Identify which cell holds the provided text, then report its [x, y] central coordinate. 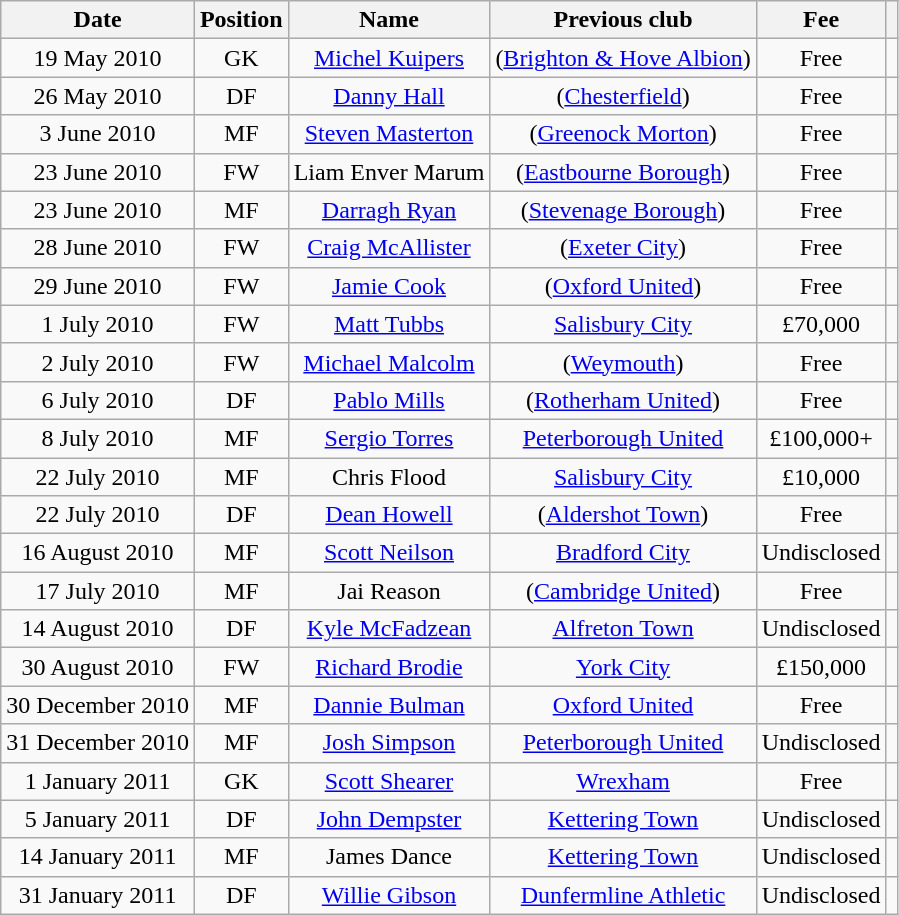
(Exeter City) [623, 248]
Position [241, 20]
14 August 2010 [98, 629]
Jamie Cook [389, 286]
£150,000 [821, 667]
Scott Neilson [389, 553]
Matt Tubbs [389, 324]
30 December 2010 [98, 705]
Craig McAllister [389, 248]
Scott Shearer [389, 781]
2 July 2010 [98, 362]
Michael Malcolm [389, 362]
Wrexham [623, 781]
(Rotherham United) [623, 400]
Dunfermline Athletic [623, 895]
(Greenock Morton) [623, 134]
£10,000 [821, 477]
Date [98, 20]
(Stevenage Borough) [623, 210]
8 July 2010 [98, 438]
Kyle McFadzean [389, 629]
16 August 2010 [98, 553]
£70,000 [821, 324]
John Dempster [389, 819]
York City [623, 667]
3 June 2010 [98, 134]
Willie Gibson [389, 895]
(Weymouth) [623, 362]
30 August 2010 [98, 667]
Richard Brodie [389, 667]
James Dance [389, 857]
19 May 2010 [98, 58]
Bradford City [623, 553]
(Cambridge United) [623, 591]
17 July 2010 [98, 591]
Chris Flood [389, 477]
(Aldershot Town) [623, 515]
Alfreton Town [623, 629]
Josh Simpson [389, 743]
(Chesterfield) [623, 96]
Previous club [623, 20]
£100,000+ [821, 438]
28 June 2010 [98, 248]
31 January 2011 [98, 895]
5 January 2011 [98, 819]
26 May 2010 [98, 96]
Jai Reason [389, 591]
Danny Hall [389, 96]
(Brighton & Hove Albion) [623, 58]
Michel Kuipers [389, 58]
Sergio Torres [389, 438]
Fee [821, 20]
31 December 2010 [98, 743]
Liam Enver Marum [389, 172]
(Oxford United) [623, 286]
Steven Masterton [389, 134]
Name [389, 20]
Dean Howell [389, 515]
Pablo Mills [389, 400]
Dannie Bulman [389, 705]
1 July 2010 [98, 324]
1 January 2011 [98, 781]
(Eastbourne Borough) [623, 172]
Oxford United [623, 705]
14 January 2011 [98, 857]
29 June 2010 [98, 286]
Darragh Ryan [389, 210]
6 July 2010 [98, 400]
